Pinpoint the cell where the given text exists, returning its [X, Y] midpoint coordinate. 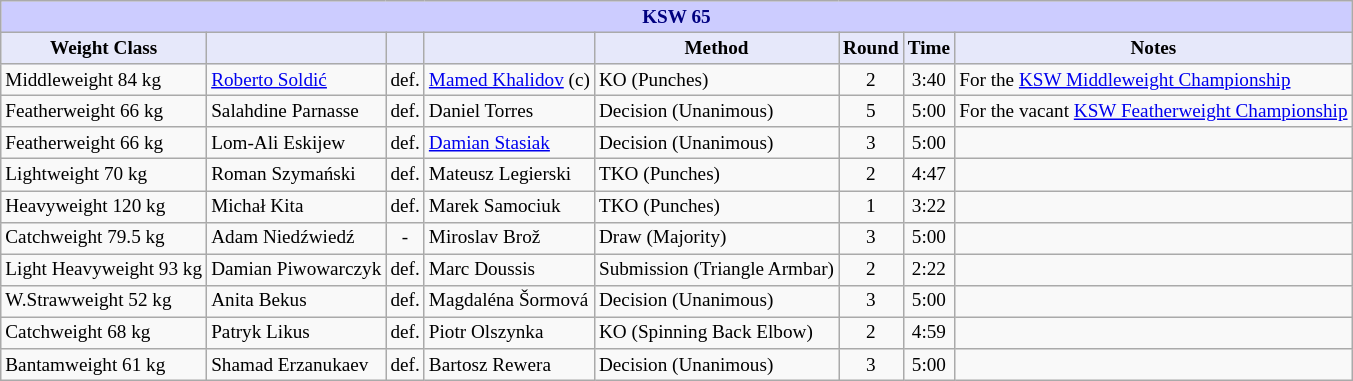
Damian Piwowarczyk [296, 270]
Salahdine Parnasse [296, 111]
Mateusz Legierski [509, 175]
Shamad Erzanukaev [296, 365]
For the KSW Middleweight Championship [1154, 80]
Round [872, 48]
Anita Bekus [296, 301]
3:22 [928, 206]
Catchweight 68 kg [104, 333]
Lom-Ali Eskijew [296, 143]
Marek Samociuk [509, 206]
Bartosz Rewera [509, 365]
4:59 [928, 333]
1 [872, 206]
W.Strawweight 52 kg [104, 301]
KO (Spinning Back Elbow) [716, 333]
Patryk Likus [296, 333]
Roberto Soldić [296, 80]
Heavyweight 120 kg [104, 206]
Daniel Torres [509, 111]
Weight Class [104, 48]
2:22 [928, 270]
3:40 [928, 80]
4:47 [928, 175]
Submission (Triangle Armbar) [716, 270]
Miroslav Brož [509, 238]
5 [872, 111]
For the vacant KSW Featherweight Championship [1154, 111]
Notes [1154, 48]
Lightweight 70 kg [104, 175]
Draw (Majority) [716, 238]
- [405, 238]
KSW 65 [676, 17]
Piotr Olszynka [509, 333]
Catchweight 79.5 kg [104, 238]
Michał Kita [296, 206]
Roman Szymański [296, 175]
Marc Doussis [509, 270]
Mamed Khalidov (c) [509, 80]
Light Heavyweight 93 kg [104, 270]
Adam Niedźwiedź [296, 238]
Middleweight 84 kg [104, 80]
Method [716, 48]
Damian Stasiak [509, 143]
KO (Punches) [716, 80]
Time [928, 48]
Bantamweight 61 kg [104, 365]
Magdaléna Šormová [509, 301]
